From the cell containing the given text, extract its center point as (x, y) coordinate. 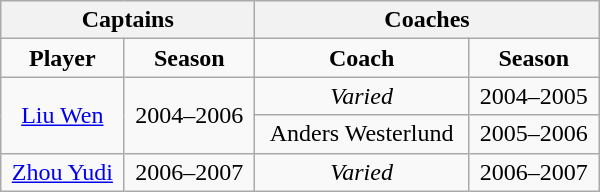
2004–2006 (190, 115)
Liu Wen (62, 115)
Coaches (428, 20)
Captains (128, 20)
Coach (362, 58)
2004–2005 (534, 96)
2005–2006 (534, 134)
Anders Westerlund (362, 134)
Zhou Yudi (62, 172)
Player (62, 58)
